Scan for the cell matching the given text and deliver its (X, Y) coordinate at center. 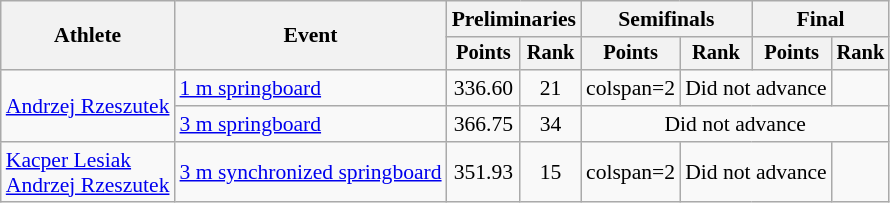
Event (311, 36)
21 (550, 88)
15 (550, 172)
3 m synchronized springboard (311, 172)
Preliminaries (514, 19)
366.75 (484, 124)
1 m springboard (311, 88)
Kacper LesiakAndrzej Rzeszutek (88, 172)
3 m springboard (311, 124)
351.93 (484, 172)
Athlete (88, 36)
Semifinals (666, 19)
Final (821, 19)
336.60 (484, 88)
Andrzej Rzeszutek (88, 106)
34 (550, 124)
